Extract the (x, y) coordinate from the center of the cell holding the provided text.  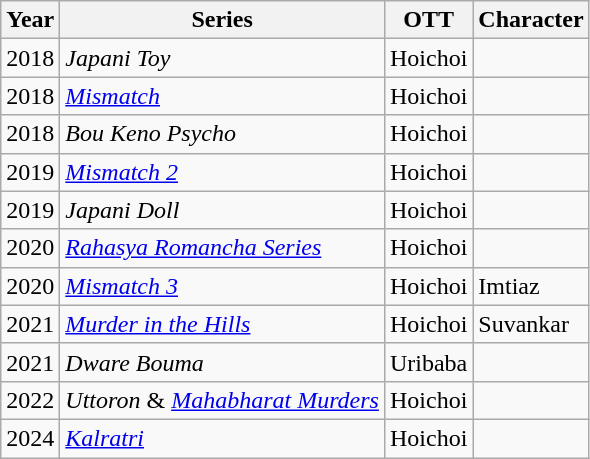
Series (222, 20)
Mismatch (222, 96)
Mismatch 2 (222, 172)
Suvankar (531, 324)
Uttoron & Mahabharat Murders (222, 400)
Year (30, 20)
Dware Bouma (222, 362)
Character (531, 20)
Bou Keno Psycho (222, 134)
2024 (30, 438)
Japani Toy (222, 58)
Kalratri (222, 438)
Murder in the Hills (222, 324)
2022 (30, 400)
Imtiaz (531, 286)
Uribaba (428, 362)
Japani Doll (222, 210)
OTT (428, 20)
Mismatch 3 (222, 286)
Rahasya Romancha Series (222, 248)
